Return [X, Y] of the center of cell containing provided text 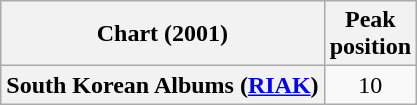
Chart (2001) [162, 34]
South Korean Albums (RIAK) [162, 85]
10 [370, 85]
Peakposition [370, 34]
